Find where the given text appears and provide that cell's center as (x, y) coordinate. 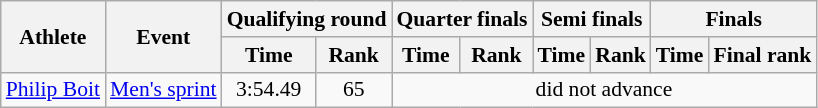
3:54.49 (269, 90)
Semi finals (592, 19)
Men's sprint (164, 90)
Qualifying round (307, 19)
Philip Boit (53, 90)
Finals (734, 19)
Quarter finals (462, 19)
65 (354, 90)
did not advance (604, 90)
Event (164, 36)
Athlete (53, 36)
Final rank (762, 55)
